Output the (X, Y) coordinate of the center of the cell containing the given text.  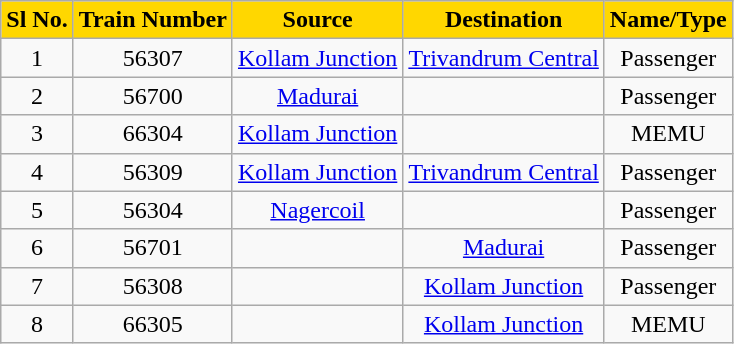
8 (37, 324)
5 (37, 210)
Sl No. (37, 20)
4 (37, 172)
1 (37, 58)
2 (37, 96)
Source (317, 20)
3 (37, 134)
6 (37, 248)
66304 (152, 134)
56308 (152, 286)
56304 (152, 210)
56701 (152, 248)
7 (37, 286)
56700 (152, 96)
Destination (504, 20)
Train Number (152, 20)
56307 (152, 58)
Name/Type (668, 20)
66305 (152, 324)
Nagercoil (317, 210)
56309 (152, 172)
